For the text-containing cell, return its midpoint in [x, y] coordinate format. 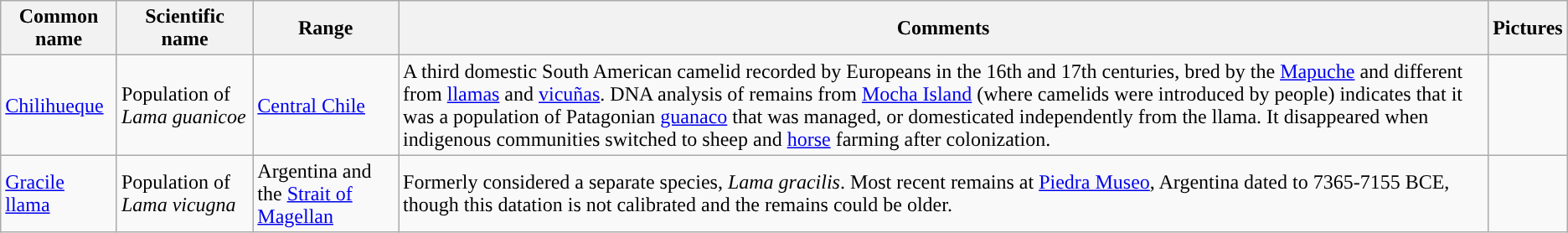
Comments [943, 28]
Range [326, 28]
Chilihueque [59, 106]
Gracile llama [59, 194]
Common name [59, 28]
Central Chile [326, 106]
Population of Lama guanicoe [184, 106]
Population of Lama vicugna [184, 194]
Argentina and the Strait of Magellan [326, 194]
Scientific name [184, 28]
Pictures [1528, 28]
